Locate the cell with the specified text and output its (X, Y) center coordinate. 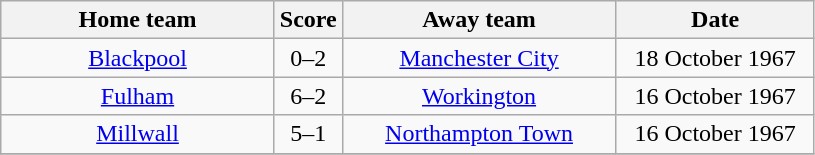
Away team (479, 20)
0–2 (308, 58)
18 October 1967 (716, 58)
5–1 (308, 134)
6–2 (308, 96)
Blackpool (138, 58)
Workington (479, 96)
Northampton Town (479, 134)
Date (716, 20)
Home team (138, 20)
Score (308, 20)
Fulham (138, 96)
Millwall (138, 134)
Manchester City (479, 58)
